Identify which cell holds the provided text, then report its (x, y) central coordinate. 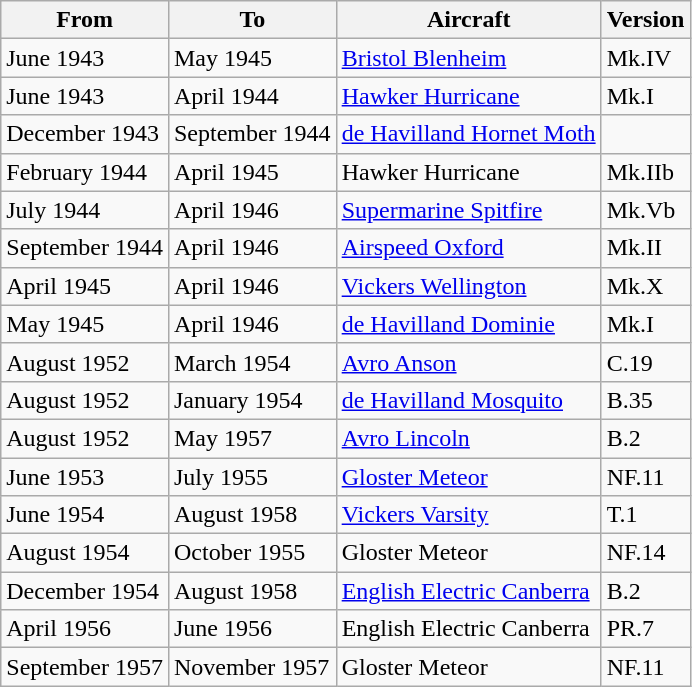
Mk.X (646, 286)
Mk.IIb (646, 172)
March 1954 (252, 362)
June 1953 (85, 477)
Aircraft (468, 20)
To (252, 20)
Airspeed Oxford (468, 248)
Avro Lincoln (468, 438)
April 1944 (252, 96)
July 1944 (85, 210)
C.19 (646, 362)
Version (646, 20)
de Havilland Hornet Moth (468, 134)
Vickers Wellington (468, 286)
Bristol Blenheim (468, 58)
April 1956 (85, 629)
From (85, 20)
December 1954 (85, 591)
T.1 (646, 515)
Mk.II (646, 248)
Mk.Vb (646, 210)
de Havilland Mosquito (468, 400)
December 1943 (85, 134)
August 1954 (85, 553)
July 1955 (252, 477)
Supermarine Spitfire (468, 210)
de Havilland Dominie (468, 324)
Vickers Varsity (468, 515)
NF.14 (646, 553)
June 1954 (85, 515)
PR.7 (646, 629)
October 1955 (252, 553)
September 1957 (85, 667)
Mk.IV (646, 58)
May 1957 (252, 438)
Avro Anson (468, 362)
January 1954 (252, 400)
B.35 (646, 400)
June 1956 (252, 629)
November 1957 (252, 667)
February 1944 (85, 172)
